Provide the (X, Y) coordinate of the cell's center where the given text is located.  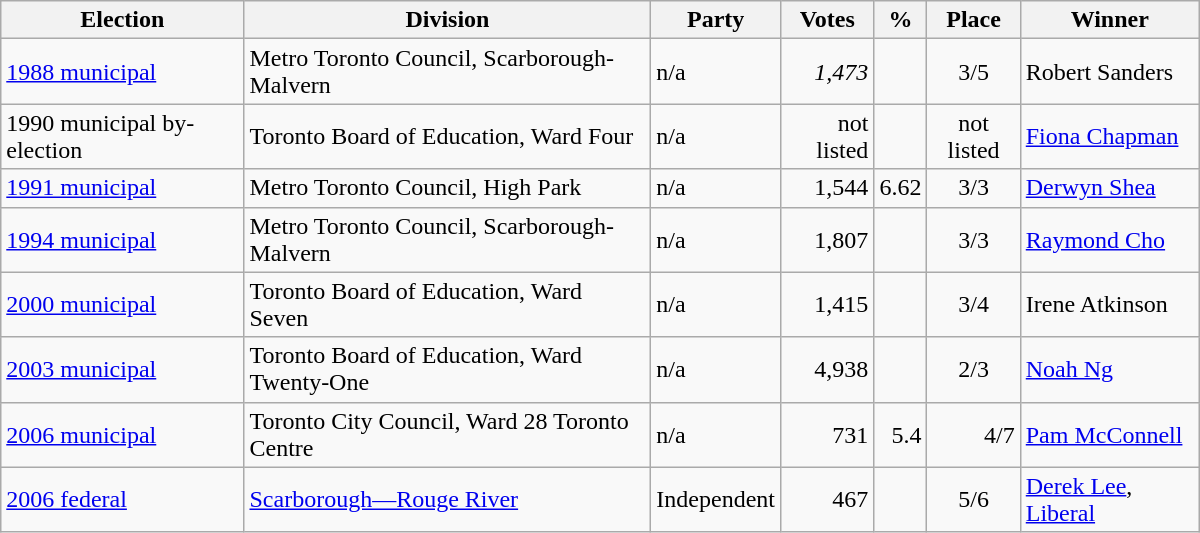
467 (828, 500)
2006 federal (122, 500)
1994 municipal (122, 240)
Toronto Board of Education, Ward Twenty-One (448, 370)
1990 municipal by-election (122, 136)
Fiona Chapman (1110, 136)
3/5 (974, 72)
Noah Ng (1110, 370)
Votes (828, 20)
4/7 (974, 434)
3/4 (974, 304)
Scarborough—Rouge River (448, 500)
Division (448, 20)
1,473 (828, 72)
4,938 (828, 370)
Place (974, 20)
731 (828, 434)
2/3 (974, 370)
1988 municipal (122, 72)
% (900, 20)
Raymond Cho (1110, 240)
1,415 (828, 304)
2006 municipal (122, 434)
Independent (716, 500)
Derek Lee, Liberal (1110, 500)
Robert Sanders (1110, 72)
Metro Toronto Council, High Park (448, 188)
1,544 (828, 188)
6.62 (900, 188)
Irene Atkinson (1110, 304)
1,807 (828, 240)
Winner (1110, 20)
2003 municipal (122, 370)
5/6 (974, 500)
Election (122, 20)
1991 municipal (122, 188)
Toronto Board of Education, Ward Four (448, 136)
5.4 (900, 434)
Toronto Board of Education, Ward Seven (448, 304)
Derwyn Shea (1110, 188)
Toronto City Council, Ward 28 Toronto Centre (448, 434)
Party (716, 20)
2000 municipal (122, 304)
Pam McConnell (1110, 434)
